Search for the cell housing the specified text and yield its (X, Y) center coordinate. 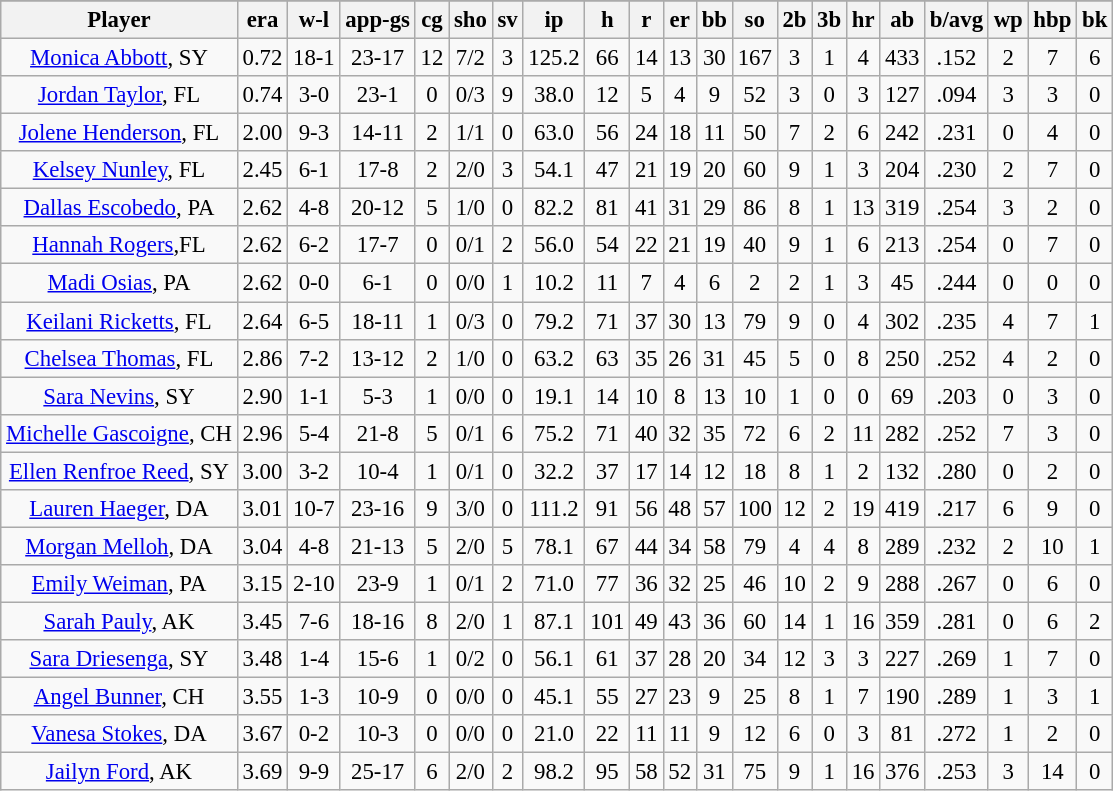
3.15 (262, 584)
0-0 (314, 283)
.235 (957, 321)
0.74 (262, 95)
sv (508, 20)
.203 (957, 396)
2.86 (262, 358)
2.00 (262, 133)
282 (902, 433)
18-11 (378, 321)
5-4 (314, 433)
41 (646, 208)
1-3 (314, 697)
2.64 (262, 321)
so (754, 20)
376 (902, 772)
.289 (957, 697)
Ellen Renfroe Reed, SY (119, 471)
2.90 (262, 396)
32.2 (554, 471)
38.0 (554, 95)
10.2 (554, 283)
3.04 (262, 546)
242 (902, 133)
57 (714, 509)
67 (608, 546)
18-1 (314, 58)
289 (902, 546)
6-2 (314, 245)
13-12 (378, 358)
250 (902, 358)
Sarah Pauly, AK (119, 621)
75.2 (554, 433)
2b (794, 20)
10-7 (314, 509)
359 (902, 621)
55 (608, 697)
Vanesa Stokes, DA (119, 734)
Player (119, 20)
.232 (957, 546)
.253 (957, 772)
190 (902, 697)
23-16 (378, 509)
er (680, 20)
h (608, 20)
63.2 (554, 358)
Monica Abbott, SY (119, 58)
.094 (957, 95)
91 (608, 509)
21.0 (554, 734)
cg (432, 20)
419 (902, 509)
87.1 (554, 621)
28 (680, 659)
288 (902, 584)
302 (902, 321)
3/0 (471, 509)
3.67 (262, 734)
27 (646, 697)
hbp (1052, 20)
era (262, 20)
bk (1095, 20)
9-3 (314, 133)
17 (646, 471)
204 (902, 170)
23 (680, 697)
15-6 (378, 659)
54.1 (554, 170)
2.45 (262, 170)
17-7 (378, 245)
2-10 (314, 584)
23-17 (378, 58)
Kelsey Nunley, FL (119, 170)
Chelsea Thomas, FL (119, 358)
77 (608, 584)
3-0 (314, 95)
86 (754, 208)
Jordan Taylor, FL (119, 95)
95 (608, 772)
.281 (957, 621)
3.45 (262, 621)
433 (902, 58)
6-5 (314, 321)
10-3 (378, 734)
213 (902, 245)
Emily Weiman, PA (119, 584)
98.2 (554, 772)
75 (754, 772)
Jailyn Ford, AK (119, 772)
21-13 (378, 546)
319 (902, 208)
9-9 (314, 772)
1/1 (471, 133)
71.0 (554, 584)
app-gs (378, 20)
.267 (957, 584)
Hannah Rogers,FL (119, 245)
bb (714, 20)
17-8 (378, 170)
10-9 (378, 697)
ip (554, 20)
45.1 (554, 697)
w-l (314, 20)
2.96 (262, 433)
56.0 (554, 245)
.230 (957, 170)
3.00 (262, 471)
ab (902, 20)
1-4 (314, 659)
46 (754, 584)
0.72 (262, 58)
69 (902, 396)
49 (646, 621)
Morgan Melloh, DA (119, 546)
7-2 (314, 358)
Jolene Henderson, FL (119, 133)
0-2 (314, 734)
101 (608, 621)
Keilani Ricketts, FL (119, 321)
Michelle Gascoigne, CH (119, 433)
3-2 (314, 471)
.272 (957, 734)
44 (646, 546)
14-11 (378, 133)
Sara Nevins, SY (119, 396)
5-3 (378, 396)
Sara Driesenga, SY (119, 659)
.152 (957, 58)
82.2 (554, 208)
21-8 (378, 433)
29 (714, 208)
Madi Osias, PA (119, 283)
.217 (957, 509)
20-12 (378, 208)
.231 (957, 133)
23-1 (378, 95)
23-9 (378, 584)
43 (680, 621)
72 (754, 433)
78.1 (554, 546)
111.2 (554, 509)
hr (862, 20)
r (646, 20)
48 (680, 509)
227 (902, 659)
7-6 (314, 621)
63.0 (554, 133)
3.01 (262, 509)
.280 (957, 471)
3.69 (262, 772)
19.1 (554, 396)
wp (1008, 20)
3.48 (262, 659)
10-4 (378, 471)
127 (902, 95)
125.2 (554, 58)
63 (608, 358)
26 (680, 358)
1-1 (314, 396)
3b (830, 20)
61 (608, 659)
79.2 (554, 321)
132 (902, 471)
0/2 (471, 659)
100 (754, 509)
Angel Bunner, CH (119, 697)
66 (608, 58)
3.55 (262, 697)
25-17 (378, 772)
Lauren Haeger, DA (119, 509)
.269 (957, 659)
Dallas Escobedo, PA (119, 208)
18-16 (378, 621)
24 (646, 133)
.244 (957, 283)
7/2 (471, 58)
56.1 (554, 659)
54 (608, 245)
b/avg (957, 20)
47 (608, 170)
sho (471, 20)
50 (754, 133)
167 (754, 58)
